Locate the cell with the specified text and output its (X, Y) center coordinate. 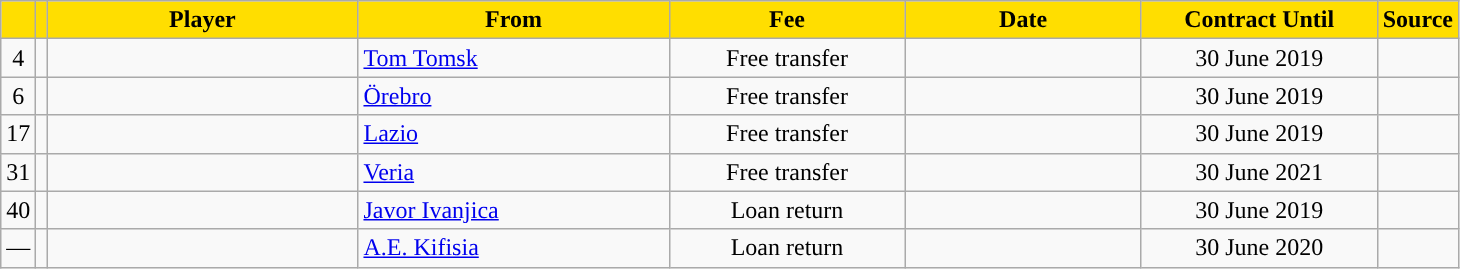
— (18, 248)
Lazio (514, 134)
4 (18, 58)
17 (18, 134)
Tom Tomsk (514, 58)
From (514, 20)
Örebro (514, 96)
Javor Ivanjica (514, 210)
40 (18, 210)
Player (202, 20)
31 (18, 172)
Fee (787, 20)
30 June 2021 (1259, 172)
Source (1418, 20)
6 (18, 96)
Contract Until (1259, 20)
Date (1023, 20)
30 June 2020 (1259, 248)
A.E. Kifisia (514, 248)
Veria (514, 172)
